Locate the cell with the specified text and output its (x, y) center coordinate. 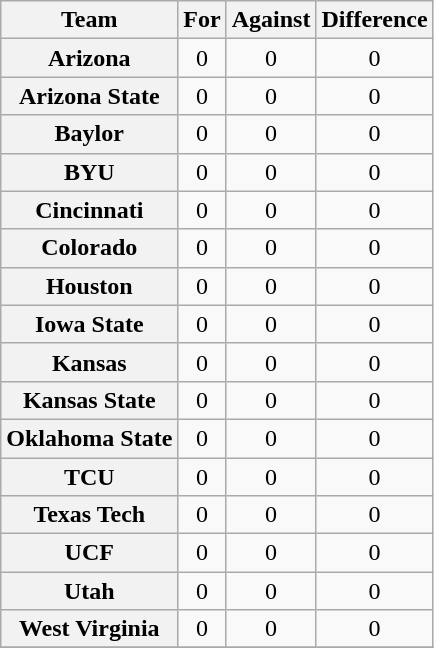
Texas Tech (90, 515)
Colorado (90, 248)
Cincinnati (90, 210)
UCF (90, 553)
TCU (90, 477)
Baylor (90, 134)
For (202, 20)
Houston (90, 286)
Arizona (90, 58)
Kansas State (90, 400)
Oklahoma State (90, 438)
West Virginia (90, 629)
Difference (374, 20)
Against (271, 20)
Kansas (90, 362)
Iowa State (90, 324)
Team (90, 20)
Arizona State (90, 96)
Utah (90, 591)
BYU (90, 172)
